Detect which cell encompasses the target text, then output its (X, Y) center coordinate. 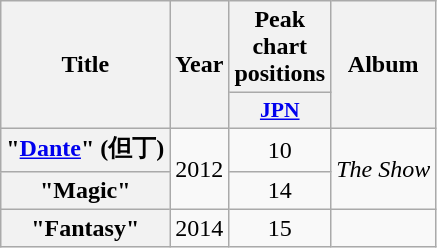
14 (280, 190)
Title (86, 65)
The Show (384, 168)
"Dante" (但丁) (86, 150)
JPN (280, 111)
2012 (200, 168)
Peak chart positions (280, 47)
Year (200, 65)
Album (384, 65)
"Magic" (86, 190)
"Fantasy" (86, 228)
10 (280, 150)
15 (280, 228)
2014 (200, 228)
